Capture the cell that displays the provided text and extract its [X, Y] central coordinate. 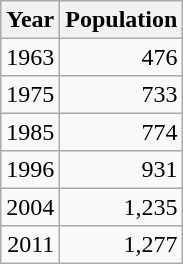
733 [122, 94]
Population [122, 20]
1996 [30, 170]
1,235 [122, 206]
1963 [30, 56]
Year [30, 20]
476 [122, 56]
774 [122, 132]
2004 [30, 206]
1,277 [122, 244]
1975 [30, 94]
931 [122, 170]
2011 [30, 244]
1985 [30, 132]
